Detect which cell encompasses the target text, then output its (x, y) center coordinate. 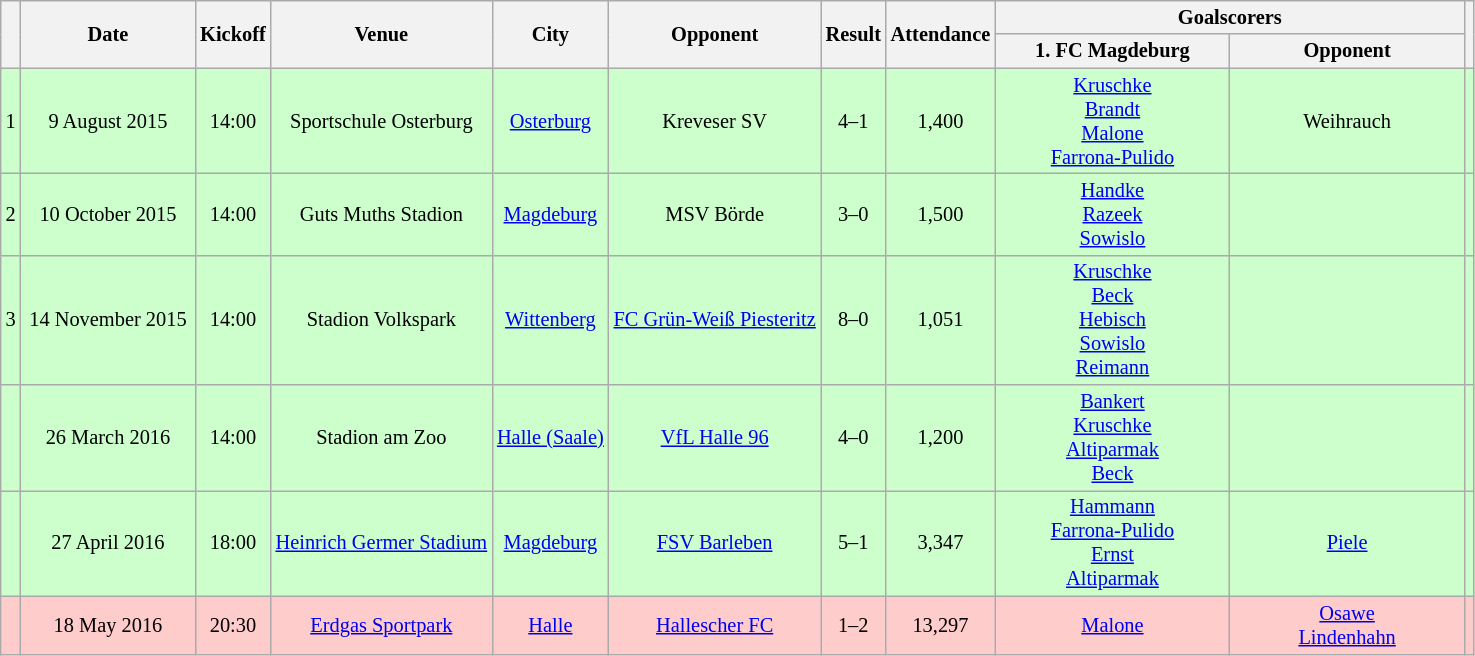
3,347 (940, 543)
9 August 2015 (108, 121)
Hammann Farrona-Pulido Ernst Altiparmak (1112, 543)
Osawe Lindenhahn (1348, 625)
1,051 (940, 320)
Goalscorers (1230, 17)
8–0 (854, 320)
Halle (550, 625)
MSV Börde (715, 214)
Weihrauch (1348, 121)
4–1 (854, 121)
Hallescher FC (715, 625)
FSV Barleben (715, 543)
Kruschke Brandt Malone Farrona-Pulido (1112, 121)
Kruschke Beck Hebisch Sowislo Reimann (1112, 320)
Heinrich Germer Stadium (382, 543)
City (550, 34)
14 November 2015 (108, 320)
26 March 2016 (108, 438)
10 October 2015 (108, 214)
Halle (Saale) (550, 438)
VfL Halle 96 (715, 438)
27 April 2016 (108, 543)
Attendance (940, 34)
1,400 (940, 121)
1 (11, 121)
Venue (382, 34)
5–1 (854, 543)
1–2 (854, 625)
Piele (1348, 543)
Date (108, 34)
Malone (1112, 625)
3 (11, 320)
1. FC Magdeburg (1112, 51)
Guts Muths Stadion (382, 214)
FC Grün-Weiß Piesteritz (715, 320)
Handke Razeek Sowislo (1112, 214)
Wittenberg (550, 320)
13,297 (940, 625)
Stadion Volkspark (382, 320)
1,200 (940, 438)
Result (854, 34)
20:30 (232, 625)
Bankert Kruschke Altiparmak Beck (1112, 438)
4–0 (854, 438)
Osterburg (550, 121)
Stadion am Zoo (382, 438)
18:00 (232, 543)
3–0 (854, 214)
Sportschule Osterburg (382, 121)
2 (11, 214)
18 May 2016 (108, 625)
1,500 (940, 214)
Erdgas Sportpark (382, 625)
Kreveser SV (715, 121)
Kickoff (232, 34)
